Scan for the cell matching the given text and deliver its [X, Y] coordinate at center. 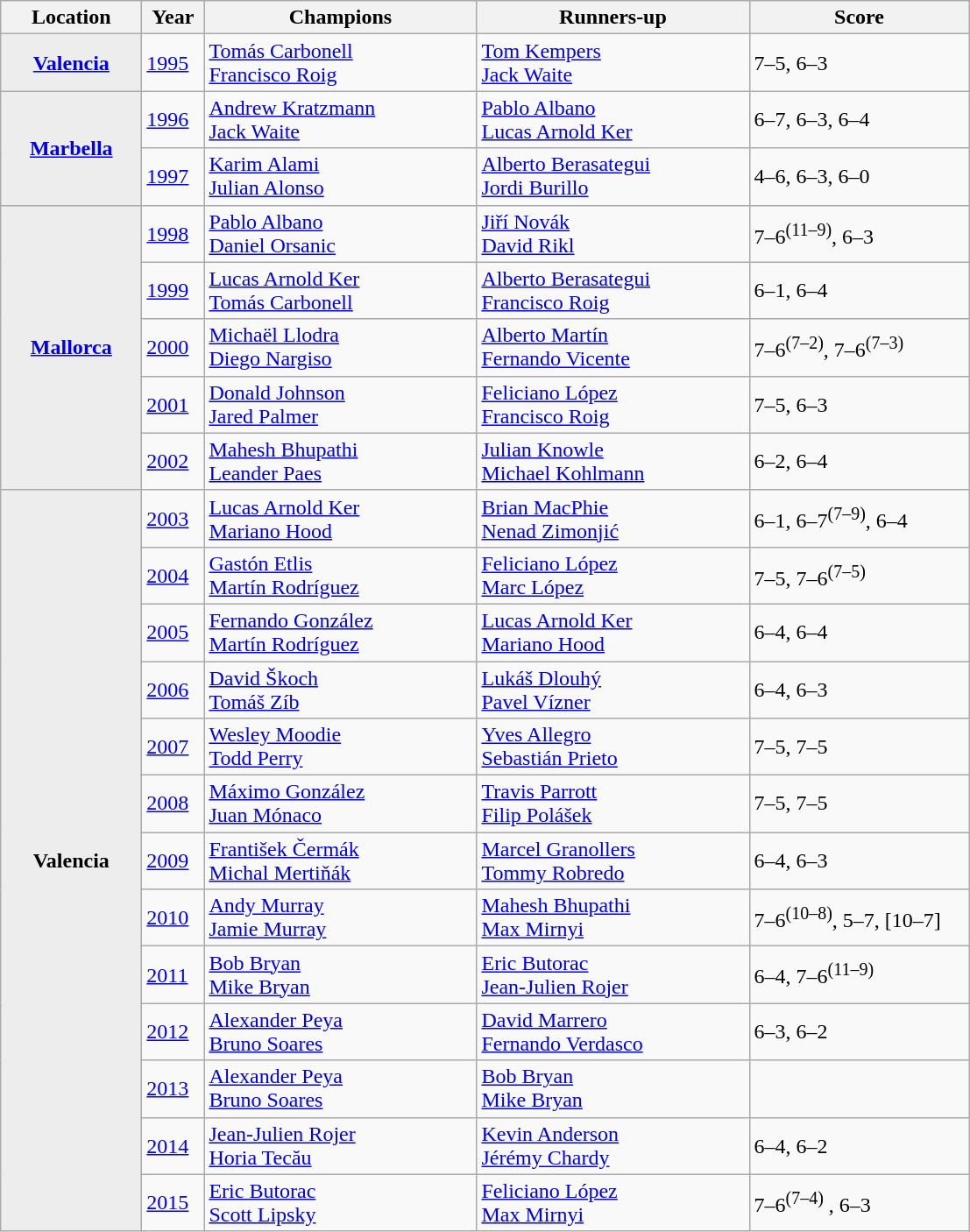
Donald Johnson Jared Palmer [340, 405]
6–3, 6–2 [859, 1032]
2006 [173, 689]
2013 [173, 1088]
Fernando González Martín Rodríguez [340, 633]
Michaël Llodra Diego Nargiso [340, 347]
Alberto Martín Fernando Vicente [613, 347]
Jiří Novák David Rikl [613, 233]
2000 [173, 347]
Gastón Etlis Martín Rodríguez [340, 575]
Travis Parrott Filip Polášek [613, 804]
6–4, 7–6(11–9) [859, 974]
Mahesh Bhupathi Leander Paes [340, 461]
6–4, 6–2 [859, 1146]
6–7, 6–3, 6–4 [859, 119]
7–6(11–9), 6–3 [859, 233]
2012 [173, 1032]
Karim Alami Julian Alonso [340, 177]
Pablo Albano Daniel Orsanic [340, 233]
7–6(7–4) , 6–3 [859, 1202]
2007 [173, 747]
Alberto Berasategui Jordi Burillo [613, 177]
2014 [173, 1146]
David Marrero Fernando Verdasco [613, 1032]
2004 [173, 575]
6–1, 6–4 [859, 291]
Mahesh Bhupathi Max Mirnyi [613, 918]
4–6, 6–3, 6–0 [859, 177]
Eric Butorac Scott Lipsky [340, 1202]
Máximo González Juan Mónaco [340, 804]
Pablo Albano Lucas Arnold Ker [613, 119]
1998 [173, 233]
2010 [173, 918]
Eric Butorac Jean-Julien Rojer [613, 974]
7–6(10–8), 5–7, [10–7] [859, 918]
6–4, 6–4 [859, 633]
2009 [173, 860]
Runners-up [613, 18]
6–1, 6–7(7–9), 6–4 [859, 519]
Score [859, 18]
2002 [173, 461]
2005 [173, 633]
1995 [173, 63]
Year [173, 18]
Mallorca [72, 347]
2008 [173, 804]
2003 [173, 519]
Lukáš Dlouhý Pavel Vízner [613, 689]
2011 [173, 974]
2015 [173, 1202]
František Čermák Michal Mertiňák [340, 860]
Tom Kempers Jack Waite [613, 63]
7–5, 7–6(7–5) [859, 575]
Marcel Granollers Tommy Robredo [613, 860]
Feliciano López Marc López [613, 575]
Andrew Kratzmann Jack Waite [340, 119]
7–6(7–2), 7–6(7–3) [859, 347]
Champions [340, 18]
Brian MacPhie Nenad Zimonjić [613, 519]
Wesley Moodie Todd Perry [340, 747]
Location [72, 18]
2001 [173, 405]
Alberto Berasategui Francisco Roig [613, 291]
1997 [173, 177]
Tomás Carbonell Francisco Roig [340, 63]
Feliciano López Max Mirnyi [613, 1202]
Julian Knowle Michael Kohlmann [613, 461]
Marbella [72, 148]
6–2, 6–4 [859, 461]
1999 [173, 291]
Jean-Julien Rojer Horia Tecău [340, 1146]
Feliciano López Francisco Roig [613, 405]
Andy Murray Jamie Murray [340, 918]
Yves Allegro Sebastián Prieto [613, 747]
Lucas Arnold Ker Tomás Carbonell [340, 291]
1996 [173, 119]
Kevin Anderson Jérémy Chardy [613, 1146]
David Škoch Tomáš Zíb [340, 689]
